For the text-containing cell, return its midpoint in (X, Y) coordinate format. 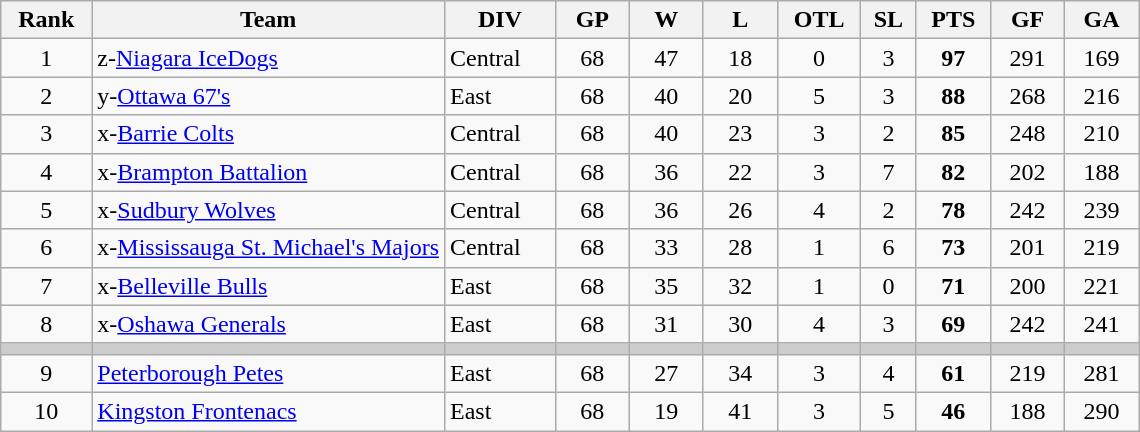
47 (666, 58)
OTL (819, 20)
23 (740, 134)
18 (740, 58)
GF (1028, 20)
Peterborough Petes (268, 373)
SL (888, 20)
290 (1102, 411)
26 (740, 210)
30 (740, 324)
281 (1102, 373)
268 (1028, 96)
32 (740, 286)
x-Brampton Battalion (268, 172)
35 (666, 286)
28 (740, 248)
Team (268, 20)
248 (1028, 134)
202 (1028, 172)
x-Mississauga St. Michael's Majors (268, 248)
y-Ottawa 67's (268, 96)
9 (46, 373)
GP (592, 20)
201 (1028, 248)
78 (954, 210)
71 (954, 286)
34 (740, 373)
33 (666, 248)
10 (46, 411)
x-Barrie Colts (268, 134)
88 (954, 96)
221 (1102, 286)
97 (954, 58)
85 (954, 134)
x-Oshawa Generals (268, 324)
Kingston Frontenacs (268, 411)
Rank (46, 20)
20 (740, 96)
19 (666, 411)
291 (1028, 58)
DIV (500, 20)
241 (1102, 324)
x-Belleville Bulls (268, 286)
GA (1102, 20)
41 (740, 411)
L (740, 20)
27 (666, 373)
PTS (954, 20)
61 (954, 373)
73 (954, 248)
200 (1028, 286)
31 (666, 324)
210 (1102, 134)
169 (1102, 58)
22 (740, 172)
216 (1102, 96)
z-Niagara IceDogs (268, 58)
69 (954, 324)
x-Sudbury Wolves (268, 210)
239 (1102, 210)
82 (954, 172)
8 (46, 324)
46 (954, 411)
W (666, 20)
